Extract the [X, Y] coordinate from the center of the cell holding the provided text.  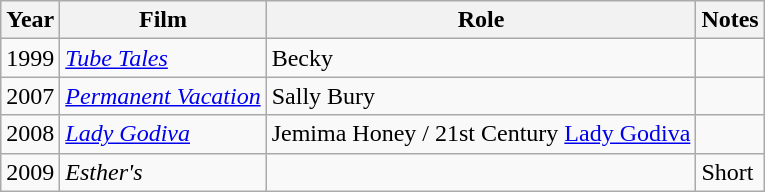
Film [163, 20]
Lady Godiva [163, 134]
2007 [30, 96]
Becky [481, 58]
Short [730, 172]
Permanent Vacation [163, 96]
Tube Tales [163, 58]
Year [30, 20]
2009 [30, 172]
Role [481, 20]
2008 [30, 134]
1999 [30, 58]
Sally Bury [481, 96]
Jemima Honey / 21st Century Lady Godiva [481, 134]
Esther's [163, 172]
Notes [730, 20]
